Capture the cell that displays the provided text and extract its (X, Y) central coordinate. 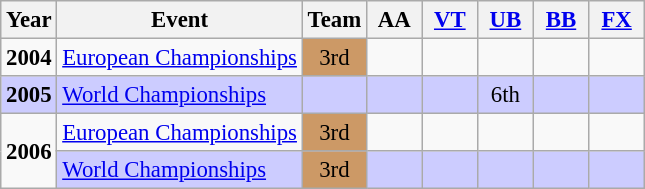
Event (180, 20)
BB (561, 20)
VT (450, 20)
FX (617, 20)
2006 (29, 152)
Year (29, 20)
AA (394, 20)
2004 (29, 58)
6th (506, 95)
2005 (29, 95)
UB (506, 20)
Team (334, 20)
